Identify which cell holds the provided text, then report its [X, Y] central coordinate. 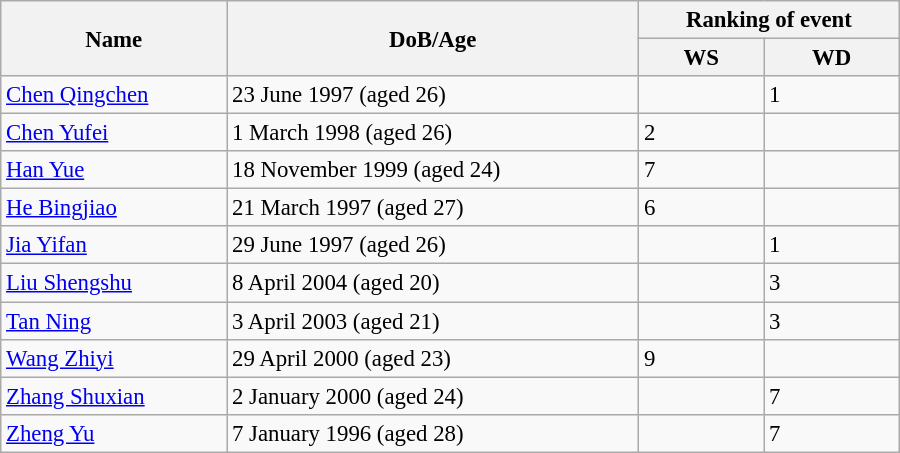
He Bingjiao [114, 208]
2 [702, 133]
WS [702, 58]
3 April 2003 (aged 21) [433, 321]
Name [114, 38]
Ranking of event [770, 20]
18 November 1999 (aged 24) [433, 170]
Tan Ning [114, 321]
23 June 1997 (aged 26) [433, 95]
Chen Qingchen [114, 95]
Zheng Yu [114, 433]
Liu Shengshu [114, 283]
7 January 1996 (aged 28) [433, 433]
Wang Zhiyi [114, 358]
Zhang Shuxian [114, 396]
WD [832, 58]
6 [702, 208]
Han Yue [114, 170]
2 January 2000 (aged 24) [433, 396]
9 [702, 358]
1 March 1998 (aged 26) [433, 133]
DoB/Age [433, 38]
29 April 2000 (aged 23) [433, 358]
21 March 1997 (aged 27) [433, 208]
Chen Yufei [114, 133]
8 April 2004 (aged 20) [433, 283]
Jia Yifan [114, 245]
29 June 1997 (aged 26) [433, 245]
